Output the [X, Y] coordinate of the center of the cell containing the given text.  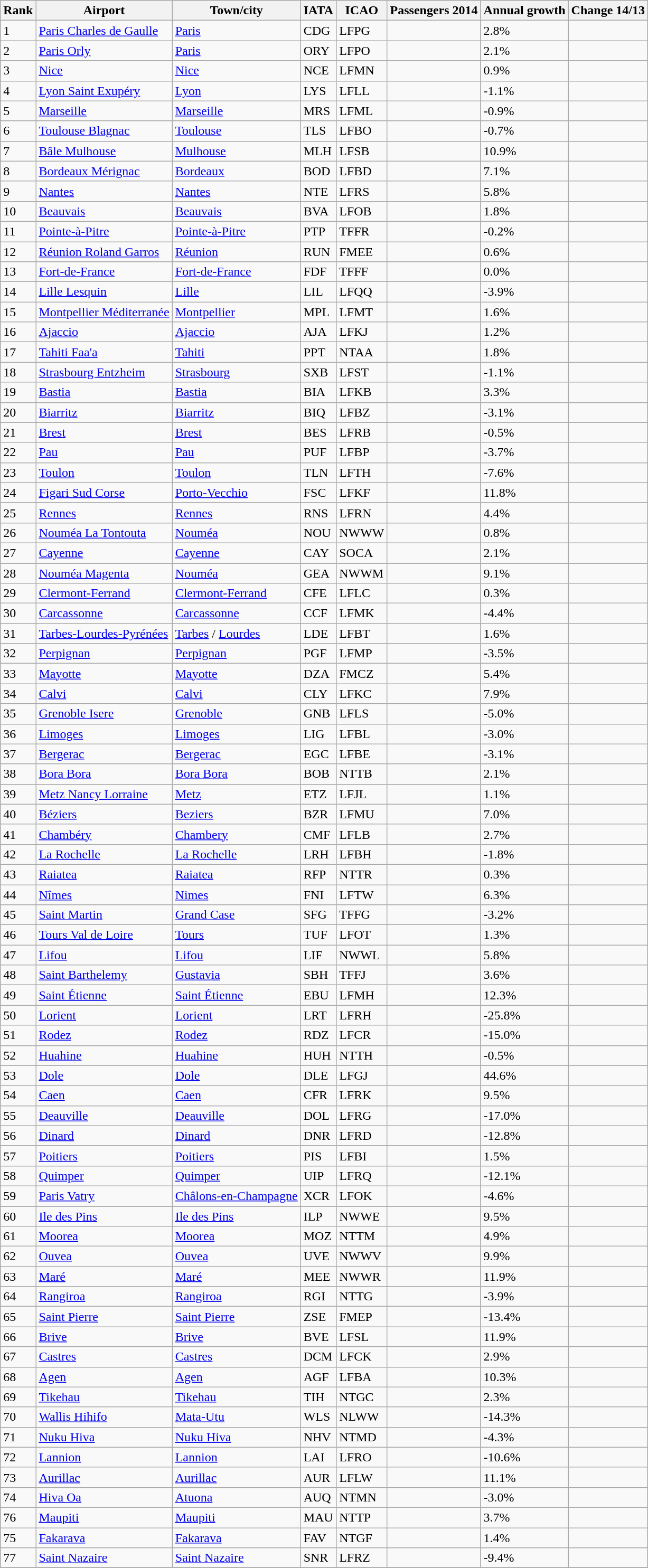
12 [18, 252]
BOD [318, 171]
-15.0% [524, 1035]
BOB [318, 774]
TFFJ [362, 975]
Wallis Hihifo [104, 1417]
XCR [318, 1196]
LFBO [362, 131]
45 [18, 915]
BVE [318, 1337]
LFJL [362, 794]
-4.6% [524, 1196]
LAI [318, 1457]
Tarbes-Lourdes-Pyrénées [104, 634]
7.9% [524, 694]
9.1% [524, 573]
NTE [318, 191]
NTMD [362, 1437]
LFKF [362, 493]
77 [18, 1558]
CDG [318, 31]
LRH [318, 854]
-5.0% [524, 714]
FMEP [362, 1317]
LFSB [362, 151]
Bordeaux [237, 171]
AGF [318, 1377]
59 [18, 1196]
LFRB [362, 432]
-10.6% [524, 1457]
Change 14/13 [608, 11]
16 [18, 332]
Strasbourg Entzheim [104, 372]
55 [18, 1116]
-25.8% [524, 1015]
4.4% [524, 513]
RNS [318, 513]
1 [18, 31]
RUN [318, 252]
WLS [318, 1417]
NTGC [362, 1397]
Nimes [237, 895]
NTTM [362, 1236]
Chambéry [104, 834]
Lille [237, 292]
60 [18, 1216]
LFRZ [362, 1558]
LFMP [362, 654]
0.8% [524, 533]
41 [18, 834]
TFFG [362, 915]
39 [18, 794]
75 [18, 1538]
70 [18, 1417]
LFRN [362, 513]
25 [18, 513]
Metz [237, 794]
Mulhouse [237, 151]
33 [18, 674]
43 [18, 874]
TLS [318, 131]
LFBL [362, 734]
LFRO [362, 1457]
2.9% [524, 1357]
Grenoble [237, 714]
4 [18, 91]
Lille Lesquin [104, 292]
56 [18, 1136]
ILP [318, 1216]
DNR [318, 1136]
LFMK [362, 613]
LIL [318, 292]
29 [18, 593]
19 [18, 392]
35 [18, 714]
3.3% [524, 392]
RGI [318, 1297]
NTTP [362, 1517]
NWWL [362, 955]
NTTH [362, 1055]
18 [18, 372]
Tahiti Faa'a [104, 352]
1.2% [524, 332]
Tahiti [237, 352]
69 [18, 1397]
LFBI [362, 1156]
DLE [318, 1075]
Réunion Roland Garros [104, 252]
53 [18, 1075]
31 [18, 634]
UVE [318, 1257]
32 [18, 654]
10 [18, 211]
1.1% [524, 794]
RFP [318, 874]
CMF [318, 834]
NCE [318, 71]
LFPO [362, 51]
30 [18, 613]
FDF [318, 272]
Paris Orly [104, 51]
10.9% [524, 151]
5.4% [524, 674]
61 [18, 1236]
40 [18, 814]
Metz Nancy Lorraine [104, 794]
LFKJ [362, 332]
50 [18, 1015]
-4.4% [524, 613]
LFGJ [362, 1075]
-14.3% [524, 1417]
NTTR [362, 874]
DOL [318, 1116]
76 [18, 1517]
FMEE [362, 252]
-3.2% [524, 915]
28 [18, 573]
MRS [318, 111]
26 [18, 533]
22 [18, 452]
CAY [318, 553]
FAV [318, 1538]
64 [18, 1297]
5 [18, 111]
DCM [318, 1357]
Réunion [237, 252]
NWWE [362, 1216]
38 [18, 774]
71 [18, 1437]
20 [18, 412]
NWWM [362, 573]
Figari Sud Corse [104, 493]
AUR [318, 1477]
52 [18, 1055]
NHV [318, 1437]
PTP [318, 231]
NOU [318, 533]
CLY [318, 694]
-13.4% [524, 1317]
BVA [318, 211]
48 [18, 975]
CCF [318, 613]
Beziers [237, 814]
17 [18, 352]
24 [18, 493]
NWWW [362, 533]
37 [18, 754]
ZSE [318, 1317]
TUF [318, 935]
LFKB [362, 392]
Châlons-en-Champagne [237, 1196]
Town/city [237, 11]
2.3% [524, 1397]
BIQ [318, 412]
23 [18, 473]
NLWW [362, 1417]
Bâle Mulhouse [104, 151]
10.3% [524, 1377]
Lyon Saint Exupéry [104, 91]
Hiva Oa [104, 1497]
TFFR [362, 231]
Porto-Vecchio [237, 493]
-7.6% [524, 473]
LFRK [362, 1095]
6 [18, 131]
Paris Charles de Gaulle [104, 31]
-12.1% [524, 1176]
Grenoble Isere [104, 714]
Grand Case [237, 915]
68 [18, 1377]
1.5% [524, 1156]
AJA [318, 332]
-0.9% [524, 111]
0.0% [524, 272]
LFOT [362, 935]
TIH [318, 1397]
11.1% [524, 1477]
SNR [318, 1558]
SFG [318, 915]
Rank [18, 11]
3.7% [524, 1517]
SXB [318, 372]
Toulouse [237, 131]
LIF [318, 955]
7.0% [524, 814]
Nouméa La Tontouta [104, 533]
EGC [318, 754]
-12.8% [524, 1136]
SBH [318, 975]
NTGF [362, 1538]
72 [18, 1457]
LFBT [362, 634]
Tours Val de Loire [104, 935]
NTAA [362, 352]
73 [18, 1477]
12.3% [524, 995]
LFQQ [362, 292]
LFLS [362, 714]
-1.8% [524, 854]
0.6% [524, 252]
Lyon [237, 91]
NTTB [362, 774]
LYS [318, 91]
9.9% [524, 1257]
42 [18, 854]
ORY [318, 51]
3.6% [524, 975]
MAU [318, 1517]
CFE [318, 593]
CFR [318, 1095]
LFBP [362, 452]
MPL [318, 312]
Mata-Utu [237, 1417]
6.3% [524, 895]
LFST [362, 372]
NTMN [362, 1497]
Montpellier [237, 312]
LFTH [362, 473]
LFCR [362, 1035]
LFLL [362, 91]
MEE [318, 1277]
Passengers 2014 [434, 11]
LFTW [362, 895]
LFRS [362, 191]
Montpellier Méditerranée [104, 312]
LFCK [362, 1357]
TLN [318, 473]
58 [18, 1176]
LFBZ [362, 412]
Saint Barthelemy [104, 975]
7 [18, 151]
34 [18, 694]
Bordeaux Mérignac [104, 171]
Toulouse Blagnac [104, 131]
Airport [104, 11]
27 [18, 553]
1.3% [524, 935]
RDZ [318, 1035]
GNB [318, 714]
LFLC [362, 593]
54 [18, 1095]
MLH [318, 151]
Nîmes [104, 895]
Paris Vatry [104, 1196]
47 [18, 955]
Annual growth [524, 11]
0.9% [524, 71]
Saint Martin [104, 915]
LFOB [362, 211]
4.9% [524, 1236]
LFML [362, 111]
21 [18, 432]
BIA [318, 392]
Atuona [237, 1497]
36 [18, 734]
FMCZ [362, 674]
LDE [318, 634]
11 [18, 231]
NWWR [362, 1277]
65 [18, 1317]
PUF [318, 452]
44.6% [524, 1075]
MOZ [318, 1236]
SOCA [362, 553]
LFPG [362, 31]
13 [18, 272]
9 [18, 191]
63 [18, 1277]
ETZ [318, 794]
3 [18, 71]
62 [18, 1257]
LRT [318, 1015]
Nouméa Magenta [104, 573]
LFRG [362, 1116]
LFMT [362, 312]
EBU [318, 995]
67 [18, 1357]
LFSL [362, 1337]
Tours [237, 935]
DZA [318, 674]
-0.7% [524, 131]
FSC [318, 493]
Strasbourg [237, 372]
NWWV [362, 1257]
NTTG [362, 1297]
-3.5% [524, 654]
-17.0% [524, 1116]
IATA [318, 11]
LFOK [362, 1196]
LFBH [362, 854]
PIS [318, 1156]
2.7% [524, 834]
46 [18, 935]
UIP [318, 1176]
-9.4% [524, 1558]
PGF [318, 654]
LFRQ [362, 1176]
PPT [318, 352]
LFMH [362, 995]
LFMU [362, 814]
57 [18, 1156]
8 [18, 171]
LFKC [362, 694]
HUH [318, 1055]
LFRD [362, 1136]
15 [18, 312]
11.8% [524, 493]
7.1% [524, 171]
LFBE [362, 754]
2.8% [524, 31]
LFLB [362, 834]
51 [18, 1035]
LFBD [362, 171]
LFLW [362, 1477]
Béziers [104, 814]
2 [18, 51]
FNI [318, 895]
BES [318, 432]
TFFF [362, 272]
14 [18, 292]
LFBA [362, 1377]
LFMN [362, 71]
Chambery [237, 834]
49 [18, 995]
-0.2% [524, 231]
AUQ [318, 1497]
-3.7% [524, 452]
LFRH [362, 1015]
Gustavia [237, 975]
Tarbes / Lourdes [237, 634]
-4.3% [524, 1437]
44 [18, 895]
1.4% [524, 1538]
BZR [318, 814]
GEA [318, 573]
LIG [318, 734]
74 [18, 1497]
ICAO [362, 11]
66 [18, 1337]
